Capture the cell that displays the provided text and extract its (X, Y) central coordinate. 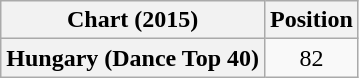
82 (312, 58)
Position (312, 20)
Hungary (Dance Top 40) (133, 58)
Chart (2015) (133, 20)
